Identify which cell holds the provided text, then report its (x, y) central coordinate. 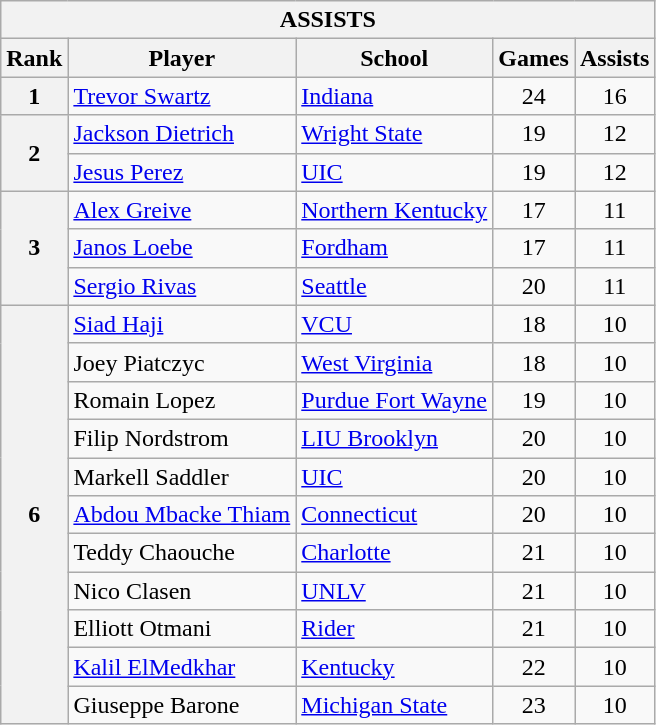
Nico Clasen (182, 591)
Romain Lopez (182, 400)
Filip Nordstrom (182, 438)
West Virginia (394, 362)
Siad Haji (182, 324)
UNLV (394, 591)
Assists (614, 58)
Indiana (394, 96)
Jackson Dietrich (182, 134)
16 (614, 96)
VCU (394, 324)
Purdue Fort Wayne (394, 400)
Abdou Mbacke Thiam (182, 515)
Kentucky (394, 667)
Jesus Perez (182, 172)
Markell Saddler (182, 477)
3 (34, 248)
Wright State (394, 134)
Games (534, 58)
Northern Kentucky (394, 210)
2 (34, 153)
Rank (34, 58)
Alex Greive (182, 210)
Connecticut (394, 515)
Elliott Otmani (182, 629)
22 (534, 667)
Joey Piatczyc (182, 362)
Rider (394, 629)
School (394, 58)
Michigan State (394, 705)
23 (534, 705)
Teddy Chaouche (182, 553)
Kalil ElMedkhar (182, 667)
6 (34, 514)
ASSISTS (328, 20)
24 (534, 96)
Janos Loebe (182, 248)
Seattle (394, 286)
Charlotte (394, 553)
Trevor Swartz (182, 96)
LIU Brooklyn (394, 438)
Sergio Rivas (182, 286)
1 (34, 96)
Fordham (394, 248)
Giuseppe Barone (182, 705)
Player (182, 58)
